Find where the given text appears and provide that cell's center as [x, y] coordinate. 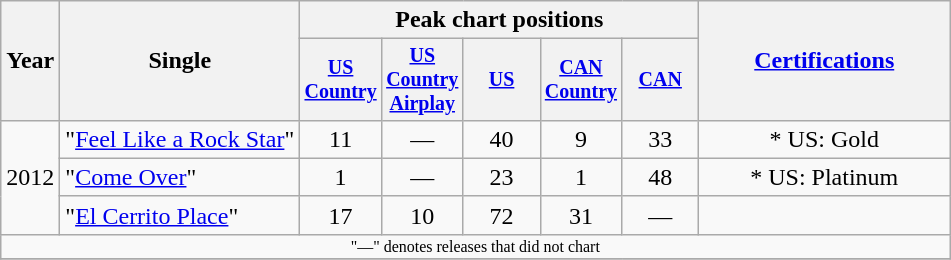
33 [660, 139]
Peak chart positions [500, 20]
9 [581, 139]
* US: Platinum [824, 177]
Certifications [824, 61]
Year [30, 61]
48 [660, 177]
"Feel Like a Rock Star" [180, 139]
US Country [341, 80]
* US: Gold [824, 139]
23 [502, 177]
31 [581, 215]
"Come Over" [180, 177]
US [502, 80]
CAN [660, 80]
72 [502, 215]
Single [180, 61]
"El Cerrito Place" [180, 215]
17 [341, 215]
40 [502, 139]
10 [422, 215]
US Country Airplay [422, 80]
2012 [30, 177]
"—" denotes releases that did not chart [476, 246]
11 [341, 139]
CAN Country [581, 80]
